Detect which cell encompasses the target text, then output its [x, y] center coordinate. 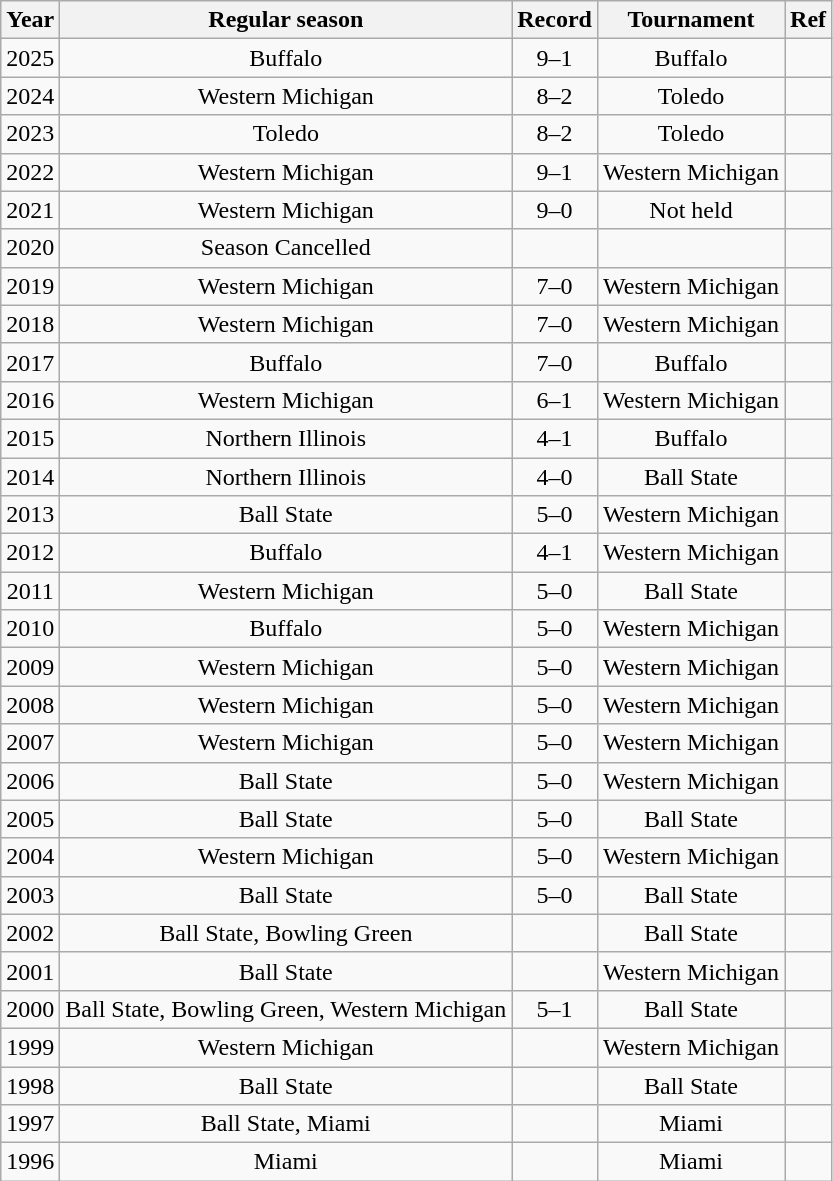
Record [555, 20]
2025 [30, 58]
Tournament [690, 20]
Not held [690, 210]
5–1 [555, 1009]
2005 [30, 819]
Season Cancelled [286, 248]
Ball State, Bowling Green, Western Michigan [286, 1009]
6–1 [555, 400]
2021 [30, 210]
2014 [30, 477]
2011 [30, 591]
2015 [30, 438]
1999 [30, 1047]
Ref [808, 20]
2016 [30, 400]
2001 [30, 971]
1998 [30, 1085]
9–0 [555, 210]
2024 [30, 96]
2023 [30, 134]
2017 [30, 362]
2007 [30, 743]
2012 [30, 553]
2020 [30, 248]
2009 [30, 667]
2003 [30, 895]
2013 [30, 515]
2006 [30, 781]
2019 [30, 286]
2018 [30, 324]
1997 [30, 1124]
2022 [30, 172]
Ball State, Bowling Green [286, 933]
Year [30, 20]
4–0 [555, 477]
2004 [30, 857]
2010 [30, 629]
2000 [30, 1009]
Regular season [286, 20]
2008 [30, 705]
1996 [30, 1162]
Ball State, Miami [286, 1124]
2002 [30, 933]
